Provide the (x, y) coordinate of the cell's center where the given text is located.  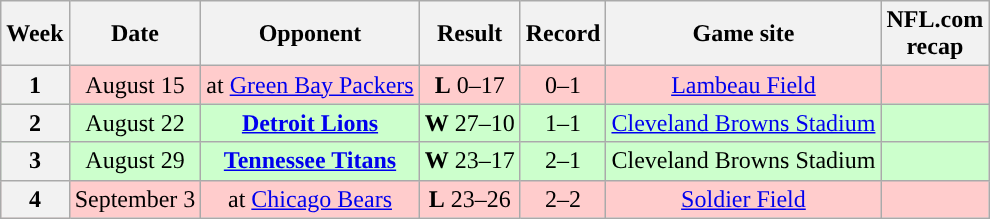
at Chicago Bears (310, 199)
1–1 (563, 123)
Tennessee Titans (310, 161)
September 3 (135, 199)
Soldier Field (744, 199)
L 23–26 (470, 199)
W 23–17 (470, 161)
August 29 (135, 161)
Detroit Lions (310, 123)
Result (470, 34)
1 (35, 85)
August 15 (135, 85)
2–1 (563, 161)
L 0–17 (470, 85)
Game site (744, 34)
Record (563, 34)
2 (35, 123)
August 22 (135, 123)
0–1 (563, 85)
W 27–10 (470, 123)
at Green Bay Packers (310, 85)
Opponent (310, 34)
Lambeau Field (744, 85)
Week (35, 34)
2–2 (563, 199)
Date (135, 34)
NFL.comrecap (935, 34)
4 (35, 199)
3 (35, 161)
